Extract the (x, y) coordinate from the center of the cell holding the provided text.  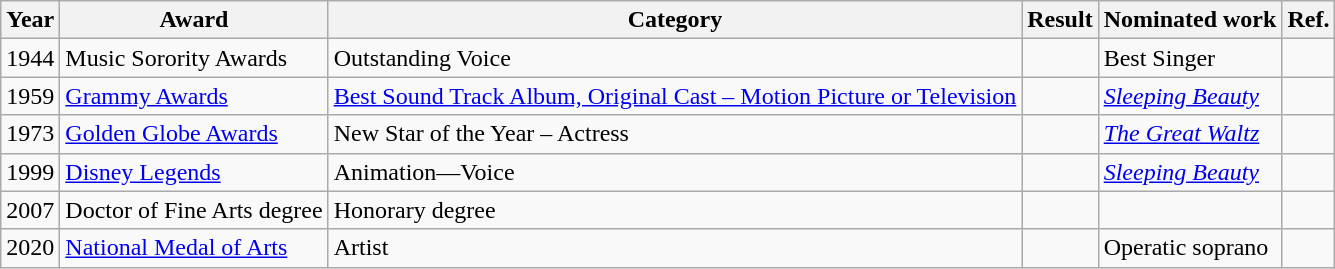
Category (675, 20)
National Medal of Arts (194, 248)
2007 (30, 210)
1944 (30, 58)
Disney Legends (194, 172)
1959 (30, 96)
Honorary degree (675, 210)
Best Singer (1190, 58)
Best Sound Track Album, Original Cast – Motion Picture or Television (675, 96)
Result (1060, 20)
Golden Globe Awards (194, 134)
Animation—Voice (675, 172)
Ref. (1308, 20)
The Great Waltz (1190, 134)
Grammy Awards (194, 96)
Nominated work (1190, 20)
Music Sorority Awards (194, 58)
Award (194, 20)
Artist (675, 248)
1999 (30, 172)
2020 (30, 248)
New Star of the Year – Actress (675, 134)
1973 (30, 134)
Doctor of Fine Arts degree (194, 210)
Operatic soprano (1190, 248)
Outstanding Voice (675, 58)
Year (30, 20)
